Return [X, Y] of the center of cell containing provided text 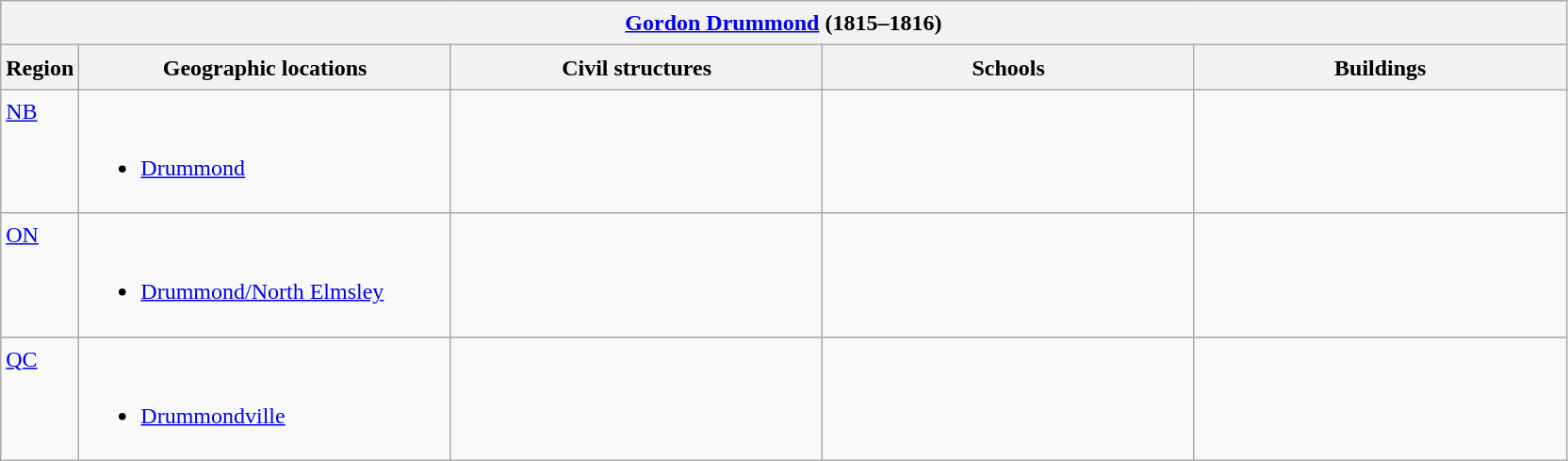
NB [40, 151]
Buildings [1380, 68]
ON [40, 275]
Drummondville [266, 398]
Drummond/North Elmsley [266, 275]
Geographic locations [266, 68]
Gordon Drummond (1815–1816) [784, 23]
QC [40, 398]
Region [40, 68]
Drummond [266, 151]
Schools [1008, 68]
Civil structures [637, 68]
